Extract the (X, Y) coordinate from the center of the cell holding the provided text.  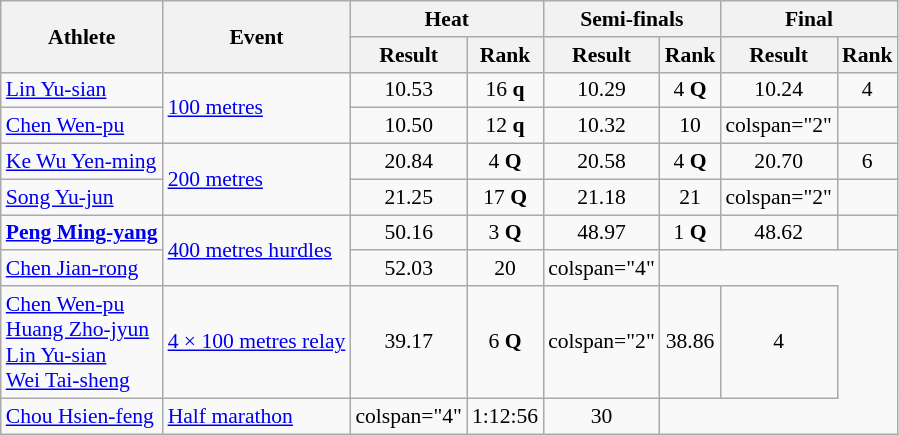
20.70 (778, 162)
6 Q (505, 342)
Final (808, 19)
1 Q (690, 233)
10.53 (408, 90)
3 Q (505, 233)
Peng Ming-yang (82, 233)
50.16 (408, 233)
48.62 (778, 233)
10.32 (602, 126)
21 (690, 197)
21.25 (408, 197)
10.50 (408, 126)
30 (602, 416)
52.03 (408, 269)
Chen Jian-rong (82, 269)
20 (505, 269)
Song Yu-jun (82, 197)
10 (690, 126)
Semi-finals (632, 19)
4 × 100 metres relay (257, 342)
Chou Hsien-feng (82, 416)
Athlete (82, 36)
Event (257, 36)
39.17 (408, 342)
1:12:56 (505, 416)
100 metres (257, 108)
20.58 (602, 162)
400 metres hurdles (257, 250)
38.86 (690, 342)
12 q (505, 126)
10.29 (602, 90)
48.97 (602, 233)
Chen Wen-puHuang Zho-jyunLin Yu-sianWei Tai-sheng (82, 342)
10.24 (778, 90)
Chen Wen-pu (82, 126)
200 metres (257, 180)
Lin Yu-sian (82, 90)
Heat (446, 19)
20.84 (408, 162)
17 Q (505, 197)
6 (868, 162)
16 q (505, 90)
Half marathon (257, 416)
21.18 (602, 197)
Ke Wu Yen-ming (82, 162)
